Scan for the cell matching the given text and deliver its [x, y] coordinate at center. 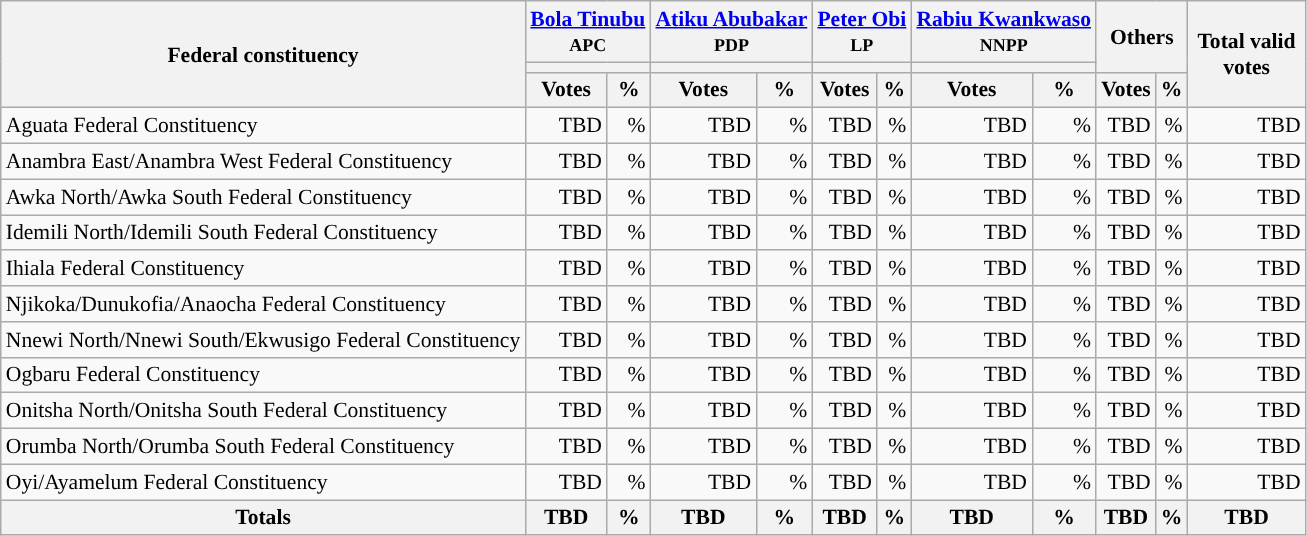
Others [1142, 36]
Onitsha North/Onitsha South Federal Constituency [264, 411]
Anambra East/Anambra West Federal Constituency [264, 162]
Aguata Federal Constituency [264, 126]
Atiku AbubakarPDP [731, 32]
Totals [264, 518]
Oyi/Ayamelum Federal Constituency [264, 482]
Peter ObiLP [862, 32]
Ihiala Federal Constituency [264, 269]
Federal constituency [264, 54]
Nnewi North/Nnewi South/Ekwusigo Federal Constituency [264, 340]
Ogbaru Federal Constituency [264, 375]
Idemili North/Idemili South Federal Constituency [264, 233]
Bola TinubuAPC [588, 32]
Njikoka/Dunukofia/Anaocha Federal Constituency [264, 304]
Rabiu KwankwasoNNPP [1004, 32]
Total valid votes [1246, 54]
Awka North/Awka South Federal Constituency [264, 197]
Orumba North/Orumba South Federal Constituency [264, 447]
